Provide the (X, Y) coordinate of the cell's center where the given text is located.  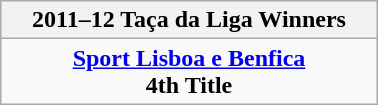
Sport Lisboa e Benfica4th Title (189, 72)
2011–12 Taça da Liga Winners (189, 20)
